For the text-containing cell, return its midpoint in [X, Y] coordinate format. 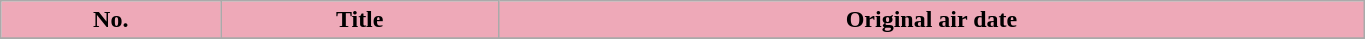
Original air date [932, 20]
Title [360, 20]
No. [111, 20]
